Return [x, y] of the center of cell containing provided text 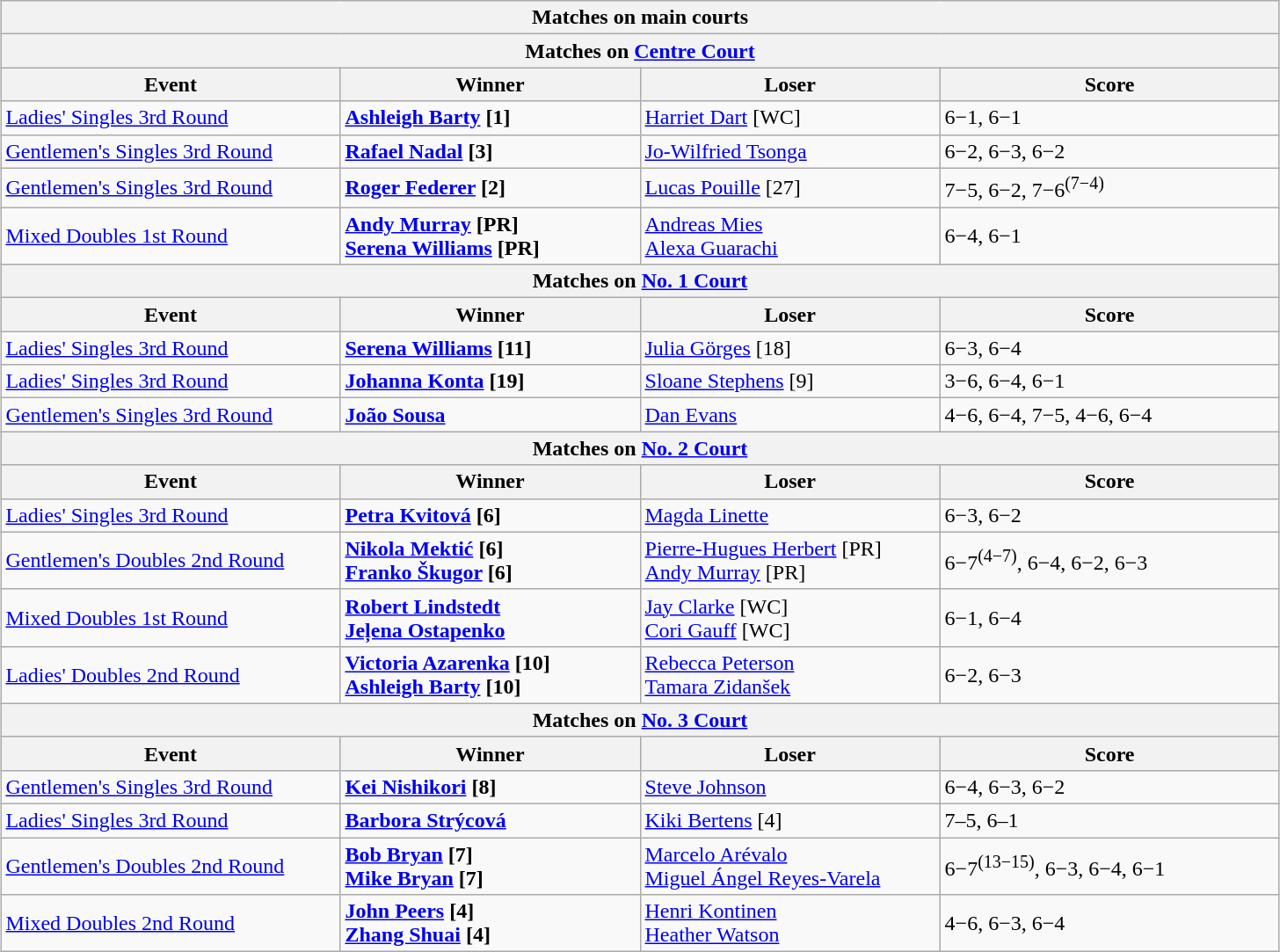
Magda Linette [789, 515]
Dan Evans [789, 415]
6−1, 6−4 [1109, 617]
Johanna Konta [19] [491, 382]
Matches on No. 1 Court [640, 281]
Rafael Nadal [3] [491, 151]
6−2, 6−3, 6−2 [1109, 151]
Bob Bryan [7] Mike Bryan [7] [491, 867]
Steve Johnson [789, 787]
João Sousa [491, 415]
6−7(13−15), 6−3, 6−4, 6−1 [1109, 867]
Jay Clarke [WC] Cori Gauff [WC] [789, 617]
7–5, 6–1 [1109, 821]
Matches on main courts [640, 18]
Barbora Strýcová [491, 821]
Pierre-Hugues Herbert [PR] Andy Murray [PR] [789, 561]
6−2, 6−3 [1109, 675]
Kiki Bertens [4] [789, 821]
Robert Lindstedt Jeļena Ostapenko [491, 617]
Matches on No. 2 Court [640, 448]
Serena Williams [11] [491, 348]
Ashleigh Barty [1] [491, 118]
Lucas Pouille [27] [789, 188]
Victoria Azarenka [10] Ashleigh Barty [10] [491, 675]
6−4, 6−1 [1109, 236]
Petra Kvitová [6] [491, 515]
6−4, 6−3, 6−2 [1109, 787]
Roger Federer [2] [491, 188]
Julia Görges [18] [789, 348]
Harriet Dart [WC] [789, 118]
Mixed Doubles 2nd Round [171, 923]
Matches on No. 3 Court [640, 720]
6−7(4−7), 6−4, 6−2, 6−3 [1109, 561]
6−1, 6−1 [1109, 118]
John Peers [4] Zhang Shuai [4] [491, 923]
3−6, 6−4, 6−1 [1109, 382]
6−3, 6−2 [1109, 515]
7−5, 6−2, 7−6(7−4) [1109, 188]
6−3, 6−4 [1109, 348]
4−6, 6−4, 7−5, 4−6, 6−4 [1109, 415]
Marcelo Arévalo Miguel Ángel Reyes-Varela [789, 867]
Henri Kontinen Heather Watson [789, 923]
Andy Murray [PR] Serena Williams [PR] [491, 236]
Sloane Stephens [9] [789, 382]
Andreas Mies Alexa Guarachi [789, 236]
Ladies' Doubles 2nd Round [171, 675]
Matches on Centre Court [640, 51]
Kei Nishikori [8] [491, 787]
4−6, 6−3, 6−4 [1109, 923]
Nikola Mektić [6] Franko Škugor [6] [491, 561]
Rebecca Peterson Tamara Zidanšek [789, 675]
Jo-Wilfried Tsonga [789, 151]
